For the text-containing cell, return its midpoint in [x, y] coordinate format. 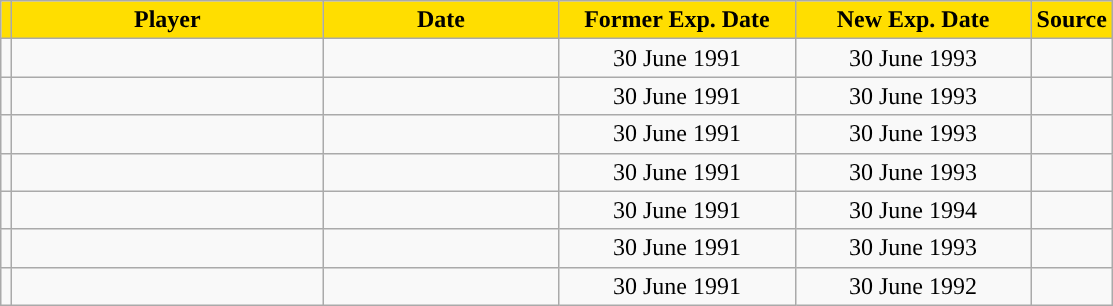
Source [1072, 20]
New Exp. Date [913, 20]
Player [168, 20]
Former Exp. Date [677, 20]
30 June 1994 [913, 210]
Date [441, 20]
30 June 1992 [913, 286]
